Return the [X, Y] coordinate for the center point of the cell that contains the specified text.  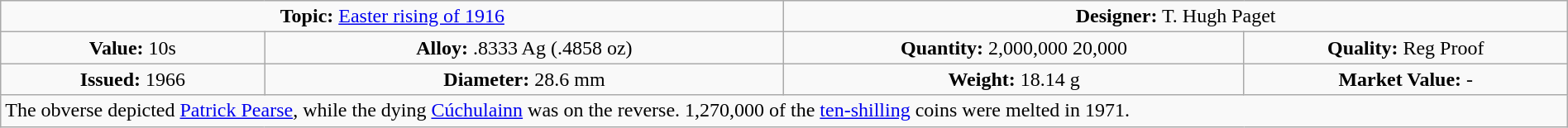
Quantity: 2,000,000 20,000 [1014, 48]
Topic: Easter rising of 1916 [392, 17]
Issued: 1966 [132, 79]
The obverse depicted Patrick Pearse, while the dying Cúchulainn was on the reverse. 1,270,000 of the ten-shilling coins were melted in 1971. [784, 111]
Value: 10s [132, 48]
Quality: Reg Proof [1406, 48]
Diameter: 28.6 mm [524, 79]
Alloy: .8333 Ag (.4858 oz) [524, 48]
Designer: T. Hugh Paget [1176, 17]
Market Value: - [1406, 79]
Weight: 18.14 g [1014, 79]
